Return (X, Y) of the center of cell containing provided text 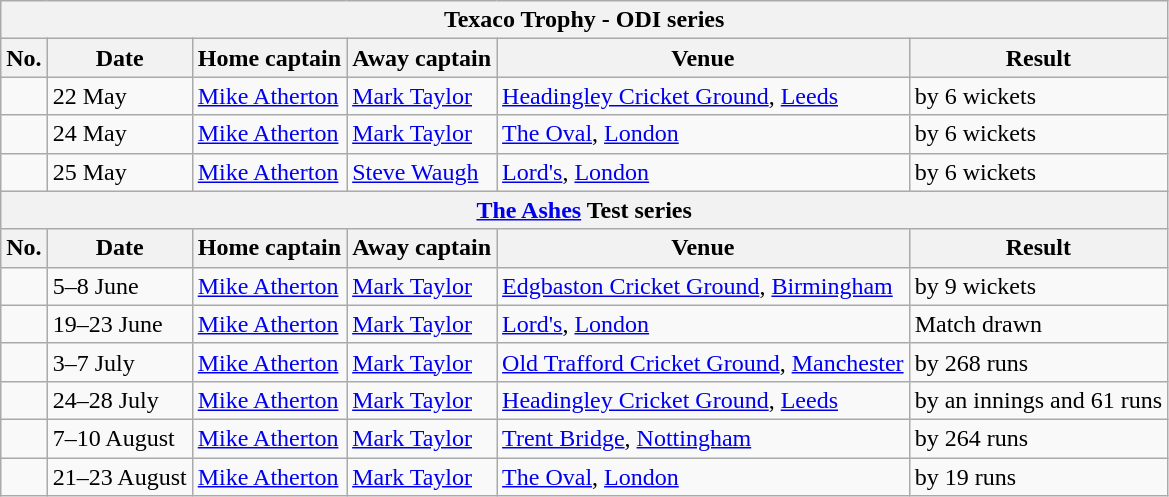
Steve Waugh (422, 172)
21–23 August (120, 477)
19–23 June (120, 324)
Edgbaston Cricket Ground, Birmingham (704, 286)
by 268 runs (1038, 362)
Old Trafford Cricket Ground, Manchester (704, 362)
3–7 July (120, 362)
25 May (120, 172)
5–8 June (120, 286)
22 May (120, 96)
24–28 July (120, 400)
Texaco Trophy - ODI series (584, 20)
by an innings and 61 runs (1038, 400)
by 9 wickets (1038, 286)
7–10 August (120, 438)
The Ashes Test series (584, 210)
by 264 runs (1038, 438)
by 19 runs (1038, 477)
24 May (120, 134)
Trent Bridge, Nottingham (704, 438)
Match drawn (1038, 324)
